Provide the (x, y) coordinate of the cell's center where the given text is located.  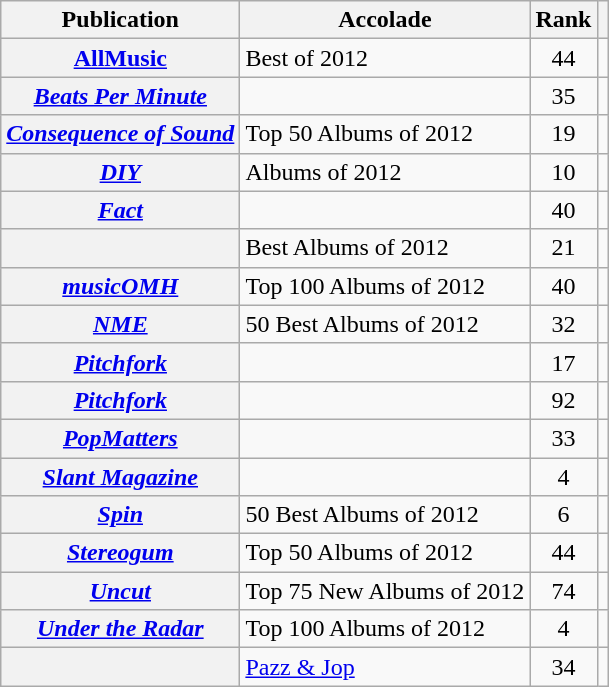
21 (564, 248)
Consequence of Sound (120, 134)
Under the Radar (120, 629)
PopMatters (120, 438)
Fact (120, 210)
Best of 2012 (385, 58)
35 (564, 96)
NME (120, 324)
Slant Magazine (120, 477)
33 (564, 438)
Rank (564, 20)
Publication (120, 20)
AllMusic (120, 58)
DIY (120, 172)
Beats Per Minute (120, 96)
19 (564, 134)
Best Albums of 2012 (385, 248)
32 (564, 324)
10 (564, 172)
Spin (120, 515)
34 (564, 667)
Accolade (385, 20)
Pazz & Jop (385, 667)
17 (564, 362)
Uncut (120, 591)
musicOMH (120, 286)
Albums of 2012 (385, 172)
Top 75 New Albums of 2012 (385, 591)
6 (564, 515)
Stereogum (120, 553)
92 (564, 400)
74 (564, 591)
